Provide the [x, y] coordinate of the cell's center where the given text is located.  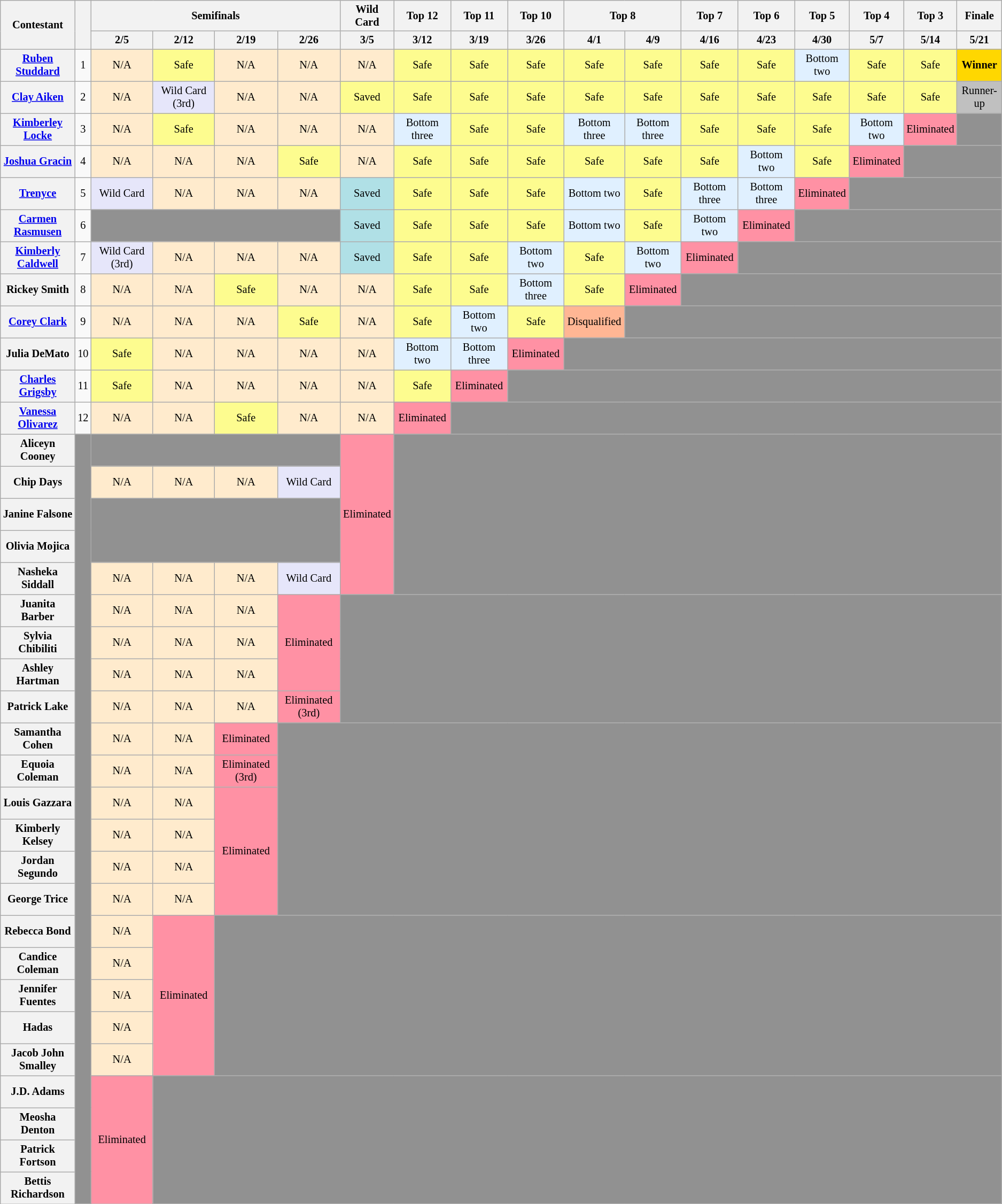
Kimberley Locke [38, 129]
Trenyce [38, 194]
4/30 [822, 40]
11 [83, 386]
Patrick Lake [38, 707]
George Trice [38, 899]
Sylvia Chibiliti [38, 643]
Bettis Richardson [38, 1188]
Top 12 [422, 16]
Disqualified [594, 322]
3/19 [479, 40]
Carmen Rasmusen [38, 226]
Aliceyn Cooney [38, 450]
Top 11 [479, 16]
Top 8 [623, 16]
Joshua Gracin [38, 161]
Jacob John Smalley [38, 1060]
Olivia Mojica [38, 546]
4 [83, 161]
Rickey Smith [38, 290]
2/26 [309, 40]
Rebecca Bond [38, 931]
6 [83, 226]
5 [83, 194]
Corey Clark [38, 322]
J.D. Adams [38, 1092]
12 [83, 418]
Ashley Hartman [38, 675]
Semifinals [215, 16]
2/5 [122, 40]
Hadas [38, 1028]
Top 3 [930, 16]
Kimberly Kelsey [38, 835]
7 [83, 258]
Top 4 [876, 16]
5/21 [979, 40]
Winner [979, 65]
3/5 [368, 40]
Jennifer Fuentes [38, 995]
Clay Aiken [38, 97]
Top 6 [766, 16]
Jordan Segundo [38, 867]
Kimberly Caldwell [38, 258]
Vanessa Olivarez [38, 418]
4/9 [653, 40]
10 [83, 354]
Samantha Cohen [38, 739]
1 [83, 65]
Equoia Coleman [38, 771]
Runner-up [979, 97]
2/19 [246, 40]
Candice Coleman [38, 963]
Chip Days [38, 482]
Finale [979, 16]
Contestant [38, 25]
Patrick Fortson [38, 1156]
3/12 [422, 40]
Janine Falsone [38, 514]
2 [83, 97]
5/7 [876, 40]
Louis Gazzara [38, 803]
4/16 [710, 40]
3 [83, 129]
4/23 [766, 40]
5/14 [930, 40]
2/12 [184, 40]
Top 7 [710, 16]
4/1 [594, 40]
Top 10 [536, 16]
Meosha Denton [38, 1124]
Charles Grigsby [38, 386]
8 [83, 290]
Top 5 [822, 16]
Julia DeMato [38, 354]
Ruben Studdard [38, 65]
Juanita Barber [38, 611]
9 [83, 322]
Nasheka Siddall [38, 578]
3/26 [536, 40]
